Locate the cell with the specified text and output its [x, y] center coordinate. 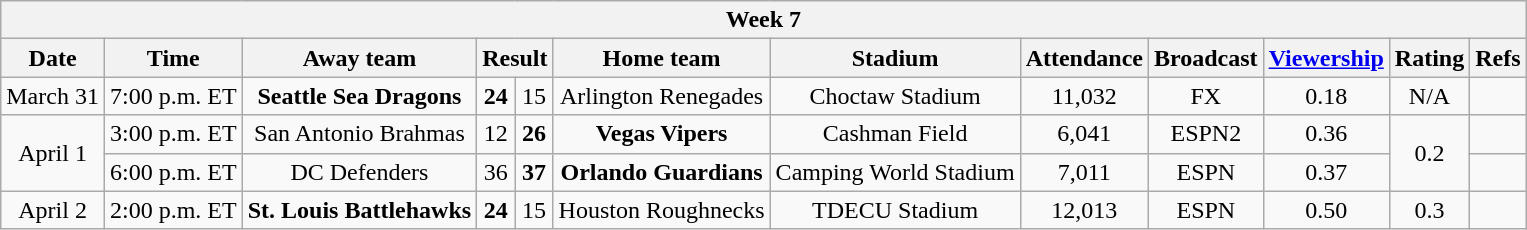
0.50 [1326, 210]
Time [173, 58]
April 1 [53, 153]
Arlington Renegades [662, 96]
FX [1206, 96]
Houston Roughnecks [662, 210]
26 [534, 134]
0.37 [1326, 172]
March 31 [53, 96]
Viewership [1326, 58]
St. Louis Battlehawks [359, 210]
Cashman Field [895, 134]
N/A [1429, 96]
0.36 [1326, 134]
Camping World Stadium [895, 172]
0.18 [1326, 96]
12,013 [1084, 210]
Attendance [1084, 58]
TDECU Stadium [895, 210]
3:00 p.m. ET [173, 134]
0.2 [1429, 153]
2:00 p.m. ET [173, 210]
Choctaw Stadium [895, 96]
Home team [662, 58]
Away team [359, 58]
12 [496, 134]
April 2 [53, 210]
Seattle Sea Dragons [359, 96]
37 [534, 172]
San Antonio Brahmas [359, 134]
Broadcast [1206, 58]
6:00 p.m. ET [173, 172]
Stadium [895, 58]
Orlando Guardians [662, 172]
DC Defenders [359, 172]
Rating [1429, 58]
7,011 [1084, 172]
Date [53, 58]
36 [496, 172]
Result [515, 58]
Vegas Vipers [662, 134]
6,041 [1084, 134]
ESPN2 [1206, 134]
7:00 p.m. ET [173, 96]
Week 7 [764, 20]
0.3 [1429, 210]
Refs [1498, 58]
11,032 [1084, 96]
